Search for the cell housing the specified text and yield its [X, Y] center coordinate. 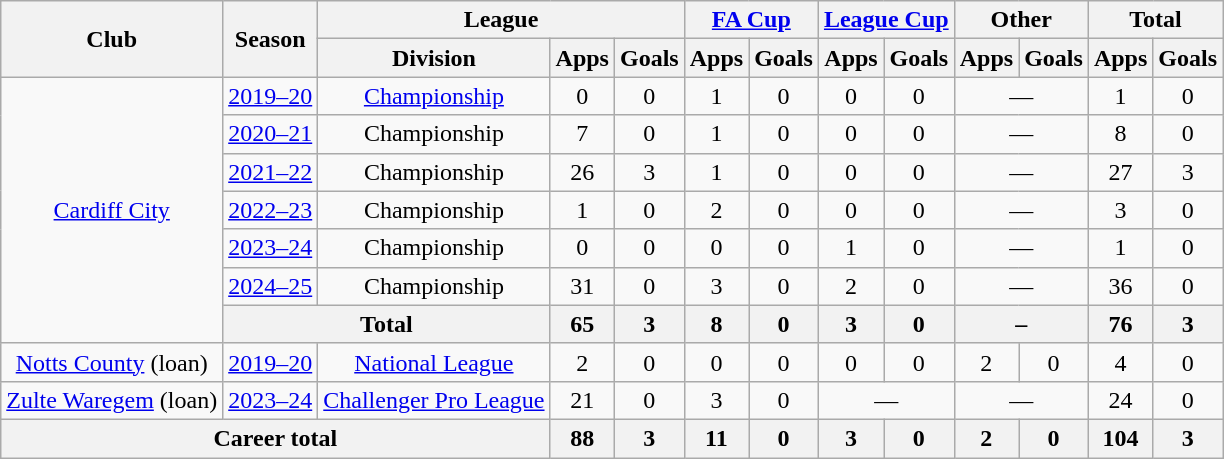
FA Cup [751, 20]
Notts County (loan) [112, 362]
2024–25 [270, 286]
65 [582, 324]
11 [716, 438]
Division [434, 58]
Cardiff City [112, 210]
Other [1021, 20]
National League [434, 362]
League [501, 20]
21 [582, 400]
24 [1120, 400]
2020–21 [270, 134]
4 [1120, 362]
76 [1120, 324]
Club [112, 39]
27 [1120, 172]
104 [1120, 438]
88 [582, 438]
Zulte Waregem (loan) [112, 400]
2021–22 [270, 172]
– [1021, 324]
31 [582, 286]
Challenger Pro League [434, 400]
26 [582, 172]
2022–23 [270, 210]
Career total [276, 438]
7 [582, 134]
Season [270, 39]
League Cup [886, 20]
36 [1120, 286]
